Extract the (x, y) coordinate from the center of the cell holding the provided text.  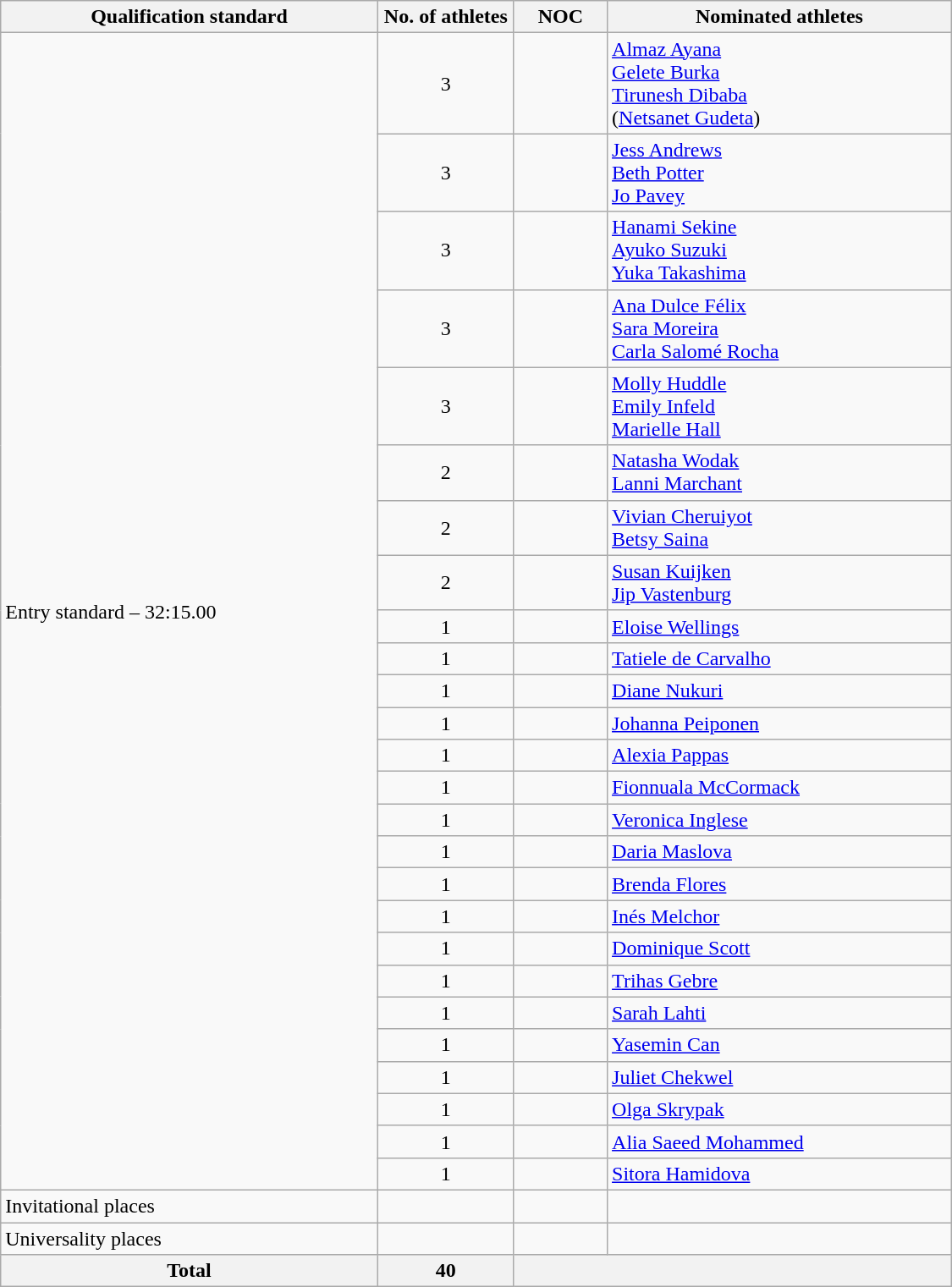
Ana Dulce FélixSara MoreiraCarla Salomé Rocha (780, 328)
Sitora Hamidova (780, 1174)
Fionnuala McCormack (780, 788)
40 (445, 1271)
Juliet Chekwel (780, 1077)
Olga Skrypak (780, 1109)
Nominated athletes (780, 17)
Jess AndrewsBeth PotterJo Pavey (780, 173)
Inés Melchor (780, 916)
Hanami SekineAyuko SuzukiYuka Takashima (780, 250)
Diane Nukuri (780, 690)
Almaz AyanaGelete BurkaTirunesh Dibaba(Netsanet Gudeta) (780, 83)
Veronica Inglese (780, 820)
Eloise Wellings (780, 626)
Dominique Scott (780, 949)
Johanna Peiponen (780, 723)
Molly HuddleEmily InfeldMarielle Hall (780, 406)
Alexia Pappas (780, 756)
Susan Kuijken Jip Vastenburg (780, 582)
Sarah Lahti (780, 1013)
Yasemin Can (780, 1045)
No. of athletes (445, 17)
Qualification standard (190, 17)
Total (190, 1271)
Invitational places (190, 1206)
Trihas Gebre (780, 981)
Tatiele de Carvalho (780, 658)
Brenda Flores (780, 884)
Natasha WodakLanni Marchant (780, 472)
Daria Maslova (780, 852)
NOC (560, 17)
Entry standard – 32:15.00 (190, 612)
Vivian CheruiyotBetsy Saina (780, 528)
Alia Saeed Mohammed (780, 1141)
Universality places (190, 1238)
